For the text-containing cell, return its midpoint in [X, Y] coordinate format. 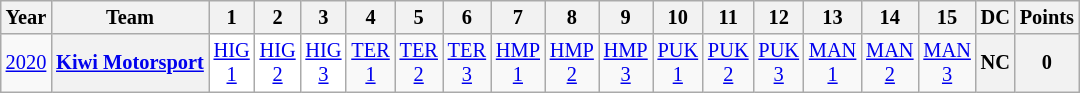
MAN3 [946, 63]
Points [1047, 17]
2 [278, 17]
10 [678, 17]
6 [467, 17]
4 [370, 17]
0 [1047, 63]
TER1 [370, 63]
Kiwi Motorsport [130, 63]
MAN2 [890, 63]
15 [946, 17]
PUK2 [728, 63]
NC [996, 63]
HMP1 [518, 63]
7 [518, 17]
12 [778, 17]
HIG2 [278, 63]
PUK1 [678, 63]
5 [419, 17]
PUK3 [778, 63]
TER2 [419, 63]
11 [728, 17]
Year [26, 17]
HMP2 [572, 63]
1 [232, 17]
DC [996, 17]
HMP3 [626, 63]
MAN1 [832, 63]
TER3 [467, 63]
3 [323, 17]
Team [130, 17]
HIG1 [232, 63]
HIG3 [323, 63]
9 [626, 17]
2020 [26, 63]
14 [890, 17]
8 [572, 17]
13 [832, 17]
